Pinpoint the cell where the given text exists, returning its [x, y] midpoint coordinate. 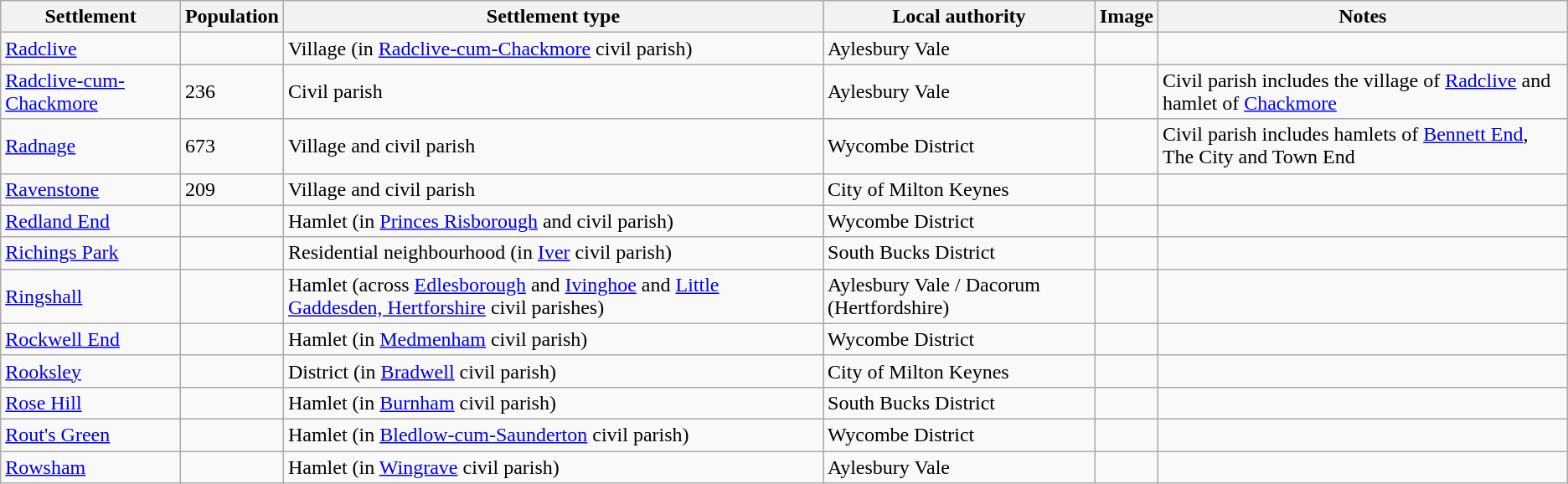
Radnage [90, 146]
Radclive-cum-Chackmore [90, 92]
Rowsham [90, 466]
Civil parish includes the village of Radclive and hamlet of Chackmore [1362, 92]
Local authority [958, 17]
Hamlet (in Princes Risborough and civil parish) [553, 221]
Aylesbury Vale / Dacorum (Hertfordshire) [958, 296]
Hamlet (in Burnham civil parish) [553, 403]
Rout's Green [90, 435]
Redland End [90, 221]
Image [1126, 17]
District (in Bradwell civil parish) [553, 371]
Village (in Radclive-cum-Chackmore civil parish) [553, 49]
Rooksley [90, 371]
Hamlet (across Edlesborough and Ivinghoe and Little Gaddesden, Hertforshire civil parishes) [553, 296]
Residential neighbourhood (in Iver civil parish) [553, 253]
Settlement type [553, 17]
673 [231, 146]
Civil parish includes hamlets of Bennett End, The City and Town End [1362, 146]
236 [231, 92]
Rockwell End [90, 339]
Radclive [90, 49]
Hamlet (in Medmenham civil parish) [553, 339]
209 [231, 189]
Notes [1362, 17]
Ravenstone [90, 189]
Settlement [90, 17]
Population [231, 17]
Richings Park [90, 253]
Ringshall [90, 296]
Hamlet (in Wingrave civil parish) [553, 466]
Hamlet (in Bledlow-cum-Saunderton civil parish) [553, 435]
Civil parish [553, 92]
Rose Hill [90, 403]
